Capture the cell that displays the provided text and extract its [x, y] central coordinate. 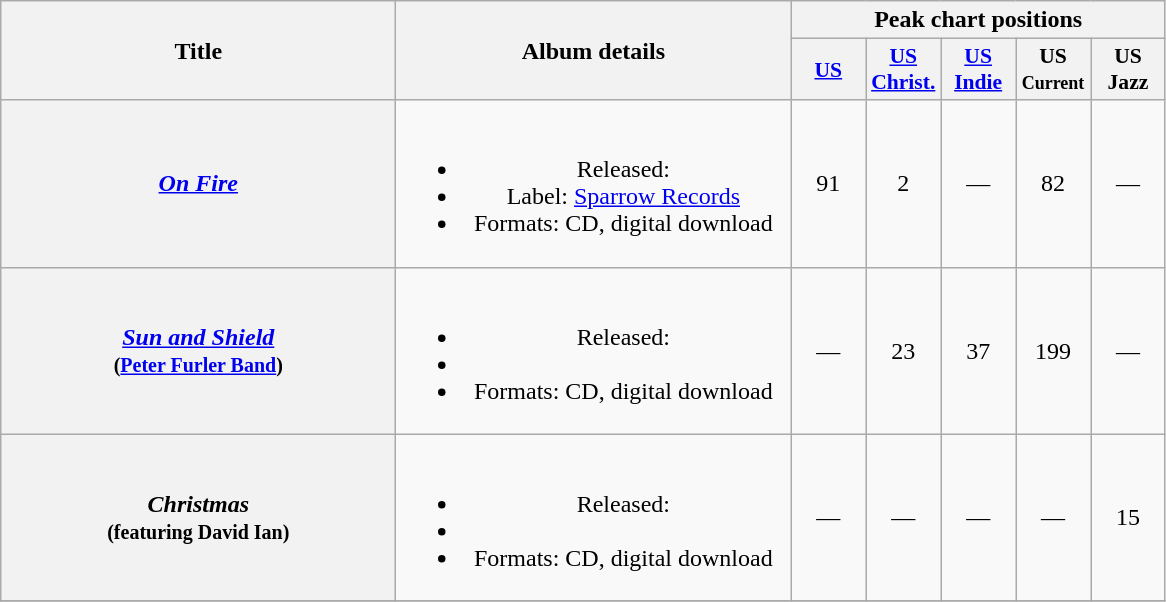
USCurrent [1054, 70]
US [828, 70]
Album details [594, 50]
82 [1054, 184]
Sun and Shield(Peter Furler Band) [198, 350]
199 [1054, 350]
Title [198, 50]
USChrist. [904, 70]
USIndie [978, 70]
USJazz [1128, 70]
2 [904, 184]
Christmas(featuring David Ian) [198, 518]
23 [904, 350]
On Fire [198, 184]
91 [828, 184]
15 [1128, 518]
37 [978, 350]
Peak chart positions [978, 20]
Released: Label: Sparrow RecordsFormats: CD, digital download [594, 184]
